Capture the cell that displays the provided text and extract its (X, Y) central coordinate. 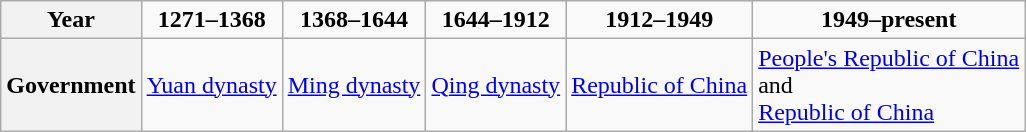
1949–present (889, 20)
Yuan dynasty (212, 85)
1271–1368 (212, 20)
People's Republic of China andRepublic of China (889, 85)
1368–1644 (354, 20)
Ming dynasty (354, 85)
Year (71, 20)
1644–1912 (496, 20)
Qing dynasty (496, 85)
1912–1949 (660, 20)
Republic of China (660, 85)
Government (71, 85)
